Find where the given text appears and provide that cell's center as (x, y) coordinate. 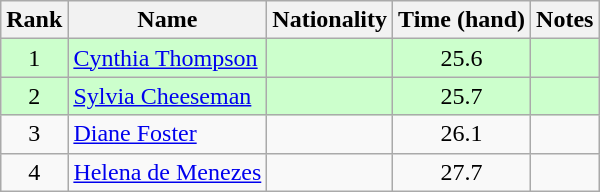
25.6 (462, 58)
Sylvia Cheeseman (168, 96)
25.7 (462, 96)
Diane Foster (168, 134)
27.7 (462, 172)
Nationality (330, 20)
Cynthia Thompson (168, 58)
26.1 (462, 134)
4 (34, 172)
3 (34, 134)
Time (hand) (462, 20)
Helena de Menezes (168, 172)
Notes (565, 20)
Name (168, 20)
Rank (34, 20)
2 (34, 96)
1 (34, 58)
